Return the [X, Y] coordinate for the center point of the cell that contains the specified text.  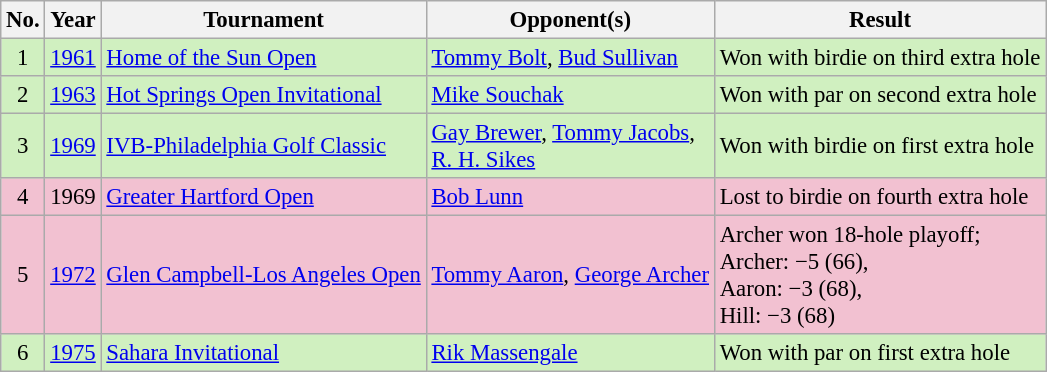
Bob Lunn [570, 197]
Opponent(s) [570, 20]
No. [23, 20]
Archer won 18-hole playoff;Archer: −5 (66),Aaron: −3 (68),Hill: −3 (68) [880, 276]
1972 [73, 276]
Result [880, 20]
Tommy Aaron, George Archer [570, 276]
Sahara Invitational [264, 353]
Year [73, 20]
1963 [73, 95]
3 [23, 146]
Glen Campbell-Los Angeles Open [264, 276]
Greater Hartford Open [264, 197]
Lost to birdie on fourth extra hole [880, 197]
Mike Souchak [570, 95]
Won with par on second extra hole [880, 95]
IVB-Philadelphia Golf Classic [264, 146]
1 [23, 58]
Home of the Sun Open [264, 58]
6 [23, 353]
Hot Springs Open Invitational [264, 95]
Rik Massengale [570, 353]
Won with birdie on first extra hole [880, 146]
1975 [73, 353]
2 [23, 95]
4 [23, 197]
5 [23, 276]
1961 [73, 58]
Won with par on first extra hole [880, 353]
Gay Brewer, Tommy Jacobs, R. H. Sikes [570, 146]
Won with birdie on third extra hole [880, 58]
Tournament [264, 20]
Tommy Bolt, Bud Sullivan [570, 58]
